Capture the cell that displays the provided text and extract its [x, y] central coordinate. 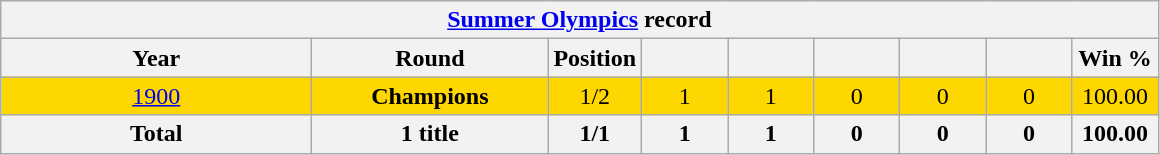
Total [156, 134]
1900 [156, 96]
1/1 [595, 134]
Champions [430, 96]
Year [156, 58]
1/2 [595, 96]
Round [430, 58]
1 title [430, 134]
Win % [1115, 58]
Position [595, 58]
Summer Olympics record [580, 20]
